Scan for the cell matching the given text and deliver its [x, y] coordinate at center. 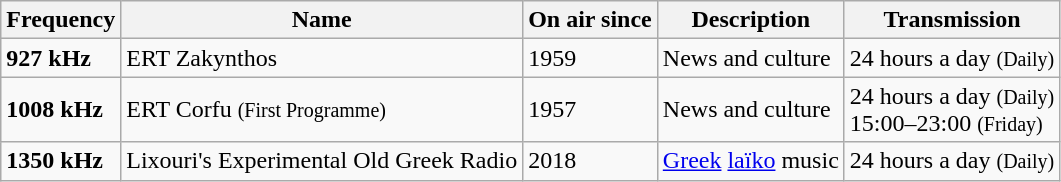
ERT Corfu (First Programme) [322, 110]
2018 [590, 161]
Transmission [952, 20]
1957 [590, 110]
Name [322, 20]
Frequency [61, 20]
Lixouri's Experimental Old Greek Radio [322, 161]
ERT Zakynthos [322, 58]
On air since [590, 20]
927 kHz [61, 58]
1959 [590, 58]
Greek laïko music [750, 161]
1008 kHz [61, 110]
24 hours a day (Daily) 15:00–23:00 (Friday) [952, 110]
1350 kHz [61, 161]
Description [750, 20]
